Find where the given text appears and provide that cell's center as [x, y] coordinate. 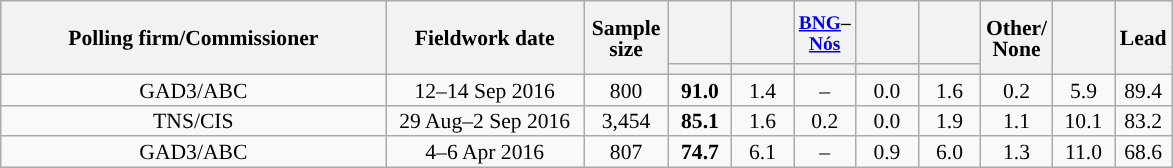
1.3 [1016, 152]
807 [626, 152]
3,454 [626, 120]
89.4 [1144, 90]
Other/None [1016, 38]
800 [626, 90]
TNS/CIS [194, 120]
29 Aug–2 Sep 2016 [485, 120]
91.0 [700, 90]
Lead [1144, 38]
85.1 [700, 120]
1.1 [1016, 120]
74.7 [700, 152]
Fieldwork date [485, 38]
1.9 [950, 120]
6.0 [950, 152]
BNG–Nós [825, 32]
68.6 [1144, 152]
Sample size [626, 38]
12–14 Sep 2016 [485, 90]
5.9 [1084, 90]
11.0 [1084, 152]
6.1 [762, 152]
83.2 [1144, 120]
10.1 [1084, 120]
Polling firm/Commissioner [194, 38]
1.4 [762, 90]
0.9 [888, 152]
4–6 Apr 2016 [485, 152]
